For the text-containing cell, return its midpoint in (x, y) coordinate format. 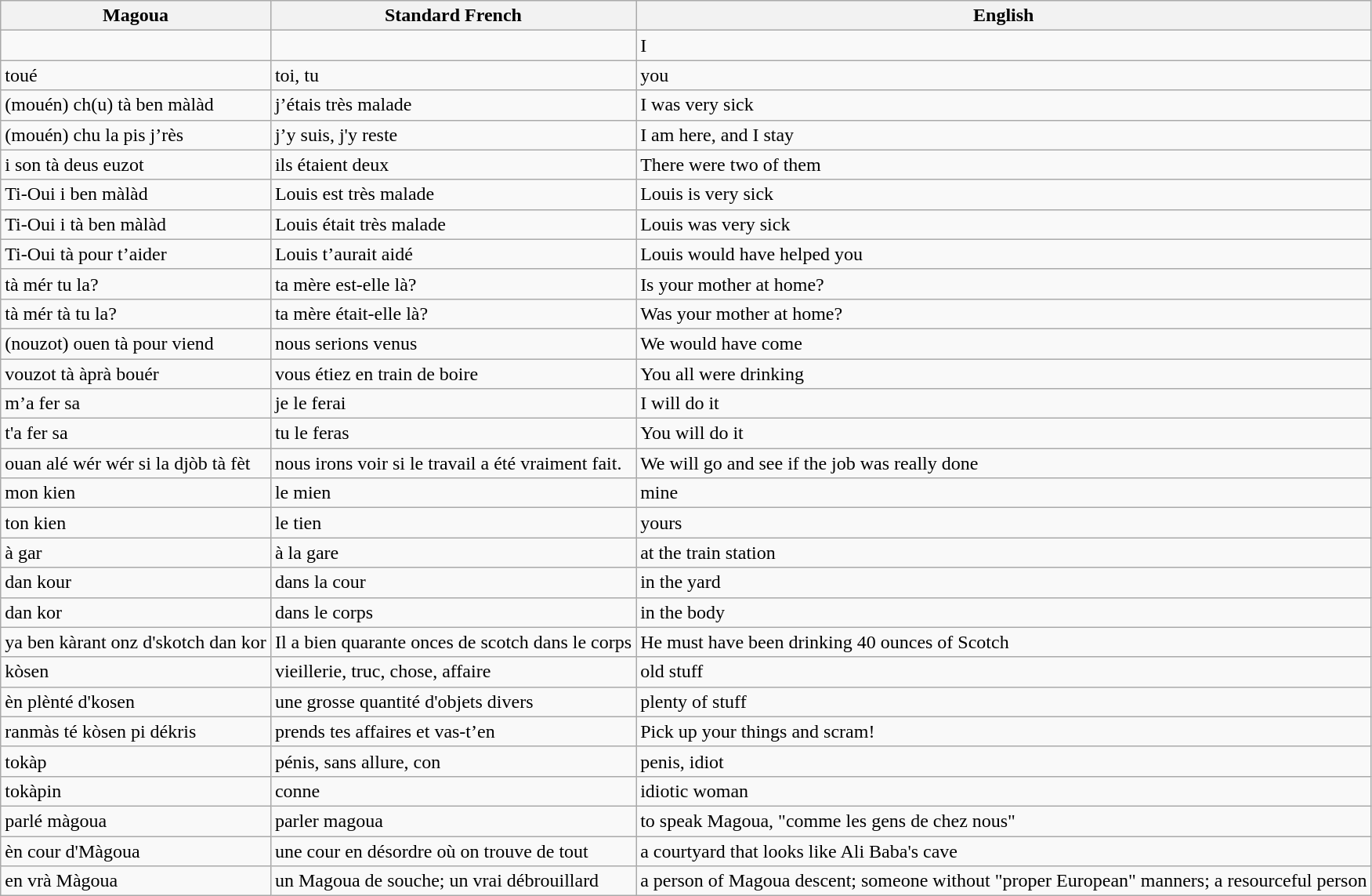
in the yard (1004, 582)
tokàpin (136, 791)
le mien (453, 493)
dans le corps (453, 612)
a courtyard that looks like Ali Baba's cave (1004, 851)
(mouén) chu la pis j’rès (136, 135)
conne (453, 791)
I will do it (1004, 404)
Louis would have helped you (1004, 254)
Magoua (136, 16)
mine (1004, 493)
dans la cour (453, 582)
We will go and see if the job was really done (1004, 463)
idiotic woman (1004, 791)
in the body (1004, 612)
(nouzot) ouen tà pour viend (136, 343)
t'a fer sa (136, 433)
to speak Magoua, "comme les gens de chez nous" (1004, 821)
une cour en désordre où on trouve de tout (453, 851)
toi, tu (453, 75)
plenty of stuff (1004, 702)
un Magoua de souche; un vrai débrouillard (453, 881)
He must have been drinking 40 ounces of Scotch (1004, 642)
à la gare (453, 553)
tà mér tu la? (136, 284)
old stuff (1004, 672)
You all were drinking (1004, 374)
dan kor (136, 612)
pénis, sans allure, con (453, 761)
penis, idiot (1004, 761)
There were two of them (1004, 165)
kòsen (136, 672)
ils étaient deux (453, 165)
le tien (453, 523)
parler magoua (453, 821)
i son tà deus euzot (136, 165)
ta mère est-elle là? (453, 284)
j’y suis, j'y reste (453, 135)
Ti-Oui tà pour t’aider (136, 254)
ouan alé wér wér si la djòb tà fèt (136, 463)
Ti-Oui i tà ben màlàd (136, 224)
ya ben kàrant onz d'skotch dan kor (136, 642)
Louis était très malade (453, 224)
a person of Magoua descent; someone without "proper European" manners; a resourceful person (1004, 881)
parlé màgoua (136, 821)
I am here, and I stay (1004, 135)
vieillerie, truc, chose, affaire (453, 672)
nous irons voir si le travail a été vraiment fait. (453, 463)
Was your mother at home? (1004, 314)
èn plènté d'kosen (136, 702)
j’étais très malade (453, 105)
à gar (136, 553)
nous serions venus (453, 343)
ranmàs té kòsen pi dékris (136, 731)
English (1004, 16)
We would have come (1004, 343)
Pick up your things and scram! (1004, 731)
Il a bien quarante onces de scotch dans le corps (453, 642)
Is your mother at home? (1004, 284)
prends tes affaires et vas-t’en (453, 731)
Ti-Oui i ben màlàd (136, 194)
dan kour (136, 582)
toué (136, 75)
èn cour d'Màgoua (136, 851)
une grosse quantité d'objets divers (453, 702)
ta mère était-elle là? (453, 314)
vous étiez en train de boire (453, 374)
Louis was very sick (1004, 224)
tokàp (136, 761)
You will do it (1004, 433)
Louis is very sick (1004, 194)
I (1004, 45)
mon kien (136, 493)
tà mér tà tu la? (136, 314)
Standard French (453, 16)
yours (1004, 523)
en vrà Màgoua (136, 881)
(mouén) ch(u) tà ben màlàd (136, 105)
vouzot tà àprà bouér (136, 374)
you (1004, 75)
je le ferai (453, 404)
Louis est très malade (453, 194)
at the train station (1004, 553)
tu le feras (453, 433)
Louis t’aurait aidé (453, 254)
ton kien (136, 523)
I was very sick (1004, 105)
m’a fer sa (136, 404)
